Output the (x, y) coordinate of the center of the cell containing the given text.  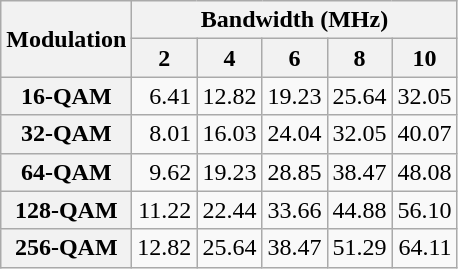
128-QAM (66, 210)
Modulation (66, 39)
22.44 (230, 210)
33.66 (294, 210)
64-QAM (66, 172)
9.62 (164, 172)
24.04 (294, 134)
Bandwidth (MHz) (294, 20)
51.29 (360, 248)
11.22 (164, 210)
48.08 (424, 172)
16.03 (230, 134)
8 (360, 58)
6.41 (164, 96)
64.11 (424, 248)
8.01 (164, 134)
32-QAM (66, 134)
6 (294, 58)
4 (230, 58)
28.85 (294, 172)
16-QAM (66, 96)
256-QAM (66, 248)
44.88 (360, 210)
2 (164, 58)
56.10 (424, 210)
10 (424, 58)
40.07 (424, 134)
